Output the (X, Y) coordinate of the center of the cell containing the given text.  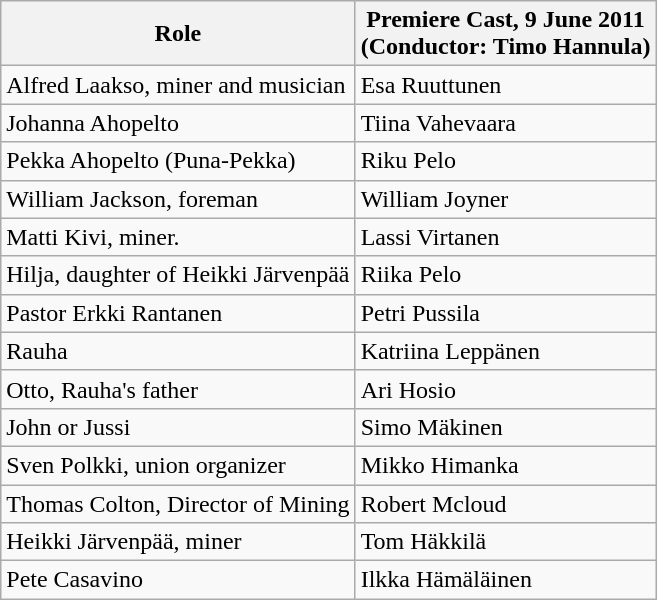
Simo Mäkinen (506, 427)
Robert Mcloud (506, 503)
Riku Pelo (506, 161)
Heikki Järvenpää, miner (178, 542)
Premiere Cast, 9 June 2011(Conductor: Timo Hannula) (506, 34)
John or Jussi (178, 427)
Petri Pussila (506, 313)
Matti Kivi, miner. (178, 237)
Tom Häkkilä (506, 542)
Rauha (178, 351)
Thomas Colton, Director of Mining (178, 503)
William Joyner (506, 199)
Lassi Virtanen (506, 237)
Hilja, daughter of Heikki Järvenpää (178, 275)
Johanna Ahopelto (178, 123)
Mikko Himanka (506, 465)
Ilkka Hämäläinen (506, 580)
Tiina Vahevaara (506, 123)
Pastor Erkki Rantanen (178, 313)
Esa Ruuttunen (506, 85)
Pete Casavino (178, 580)
Sven Polkki, union organizer (178, 465)
William Jackson, foreman (178, 199)
Role (178, 34)
Ari Hosio (506, 389)
Pekka Ahopelto (Puna-Pekka) (178, 161)
Riika Pelo (506, 275)
Alfred Laakso, miner and musician (178, 85)
Katriina Leppänen (506, 351)
Otto, Rauha's father (178, 389)
